Pinpoint the cell where the given text exists, returning its [X, Y] midpoint coordinate. 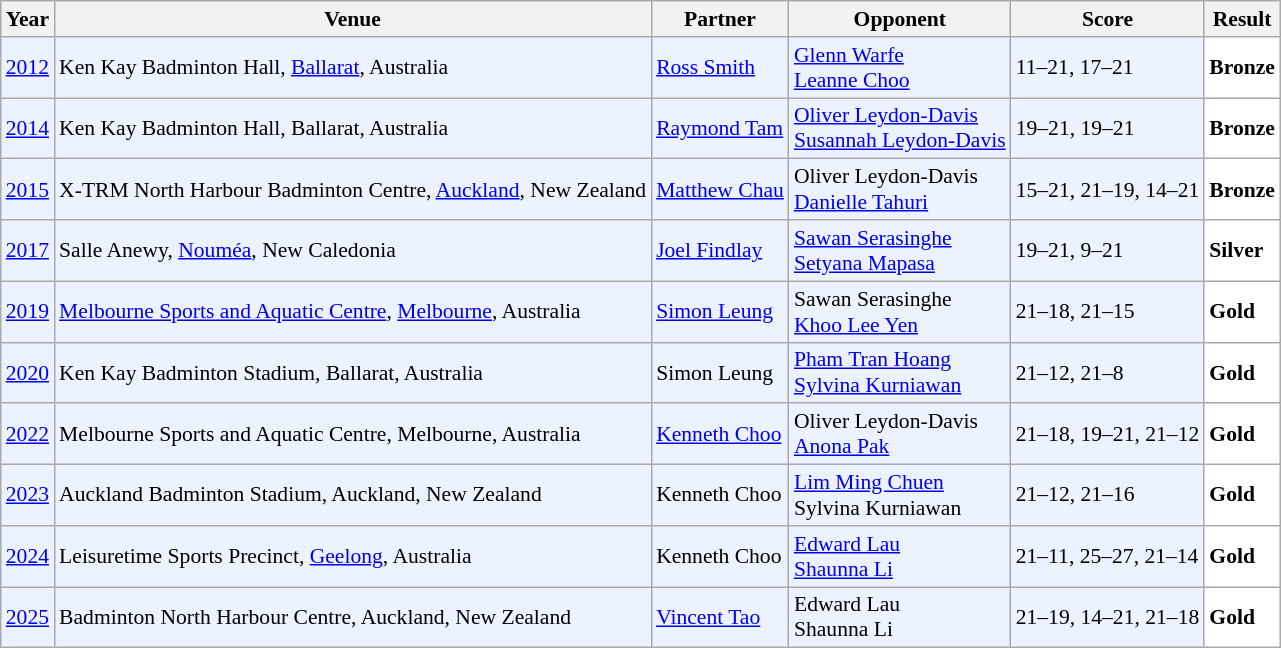
2015 [28, 190]
2024 [28, 556]
Oliver Leydon-Davis Susannah Leydon-Davis [900, 128]
Year [28, 19]
Leisuretime Sports Precinct, Geelong, Australia [352, 556]
2019 [28, 312]
Badminton North Harbour Centre, Auckland, New Zealand [352, 618]
2020 [28, 372]
2022 [28, 434]
Ross Smith [720, 68]
Vincent Tao [720, 618]
2025 [28, 618]
X-TRM North Harbour Badminton Centre, Auckland, New Zealand [352, 190]
Score [1108, 19]
Glenn Warfe Leanne Choo [900, 68]
Sawan Serasinghe Setyana Mapasa [900, 250]
21–11, 25–27, 21–14 [1108, 556]
2023 [28, 496]
Matthew Chau [720, 190]
Pham Tran Hoang Sylvina Kurniawan [900, 372]
Salle Anewy, Nouméa, New Caledonia [352, 250]
2012 [28, 68]
2017 [28, 250]
11–21, 17–21 [1108, 68]
Joel Findlay [720, 250]
Oliver Leydon-Davis Danielle Tahuri [900, 190]
Silver [1242, 250]
21–12, 21–8 [1108, 372]
Lim Ming Chuen Sylvina Kurniawan [900, 496]
Sawan Serasinghe Khoo Lee Yen [900, 312]
19–21, 19–21 [1108, 128]
15–21, 21–19, 14–21 [1108, 190]
Opponent [900, 19]
Ken Kay Badminton Stadium, Ballarat, Australia [352, 372]
Auckland Badminton Stadium, Auckland, New Zealand [352, 496]
19–21, 9–21 [1108, 250]
Result [1242, 19]
21–18, 19–21, 21–12 [1108, 434]
21–18, 21–15 [1108, 312]
Partner [720, 19]
Venue [352, 19]
Oliver Leydon-Davis Anona Pak [900, 434]
21–19, 14–21, 21–18 [1108, 618]
2014 [28, 128]
Raymond Tam [720, 128]
21–12, 21–16 [1108, 496]
